Return the [x, y] coordinate for the center point of the cell that contains the specified text.  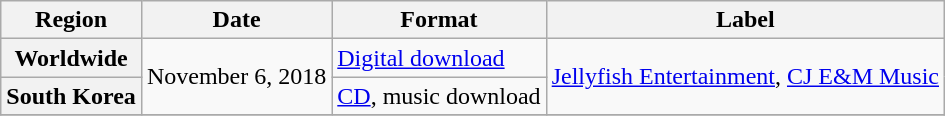
November 6, 2018 [236, 77]
Date [236, 20]
Format [439, 20]
Region [72, 20]
Worldwide [72, 58]
CD, music download [439, 96]
Jellyfish Entertainment, CJ E&M Music [745, 77]
Label [745, 20]
South Korea [72, 96]
Digital download [439, 58]
